Identify which cell holds the provided text, then report its [X, Y] central coordinate. 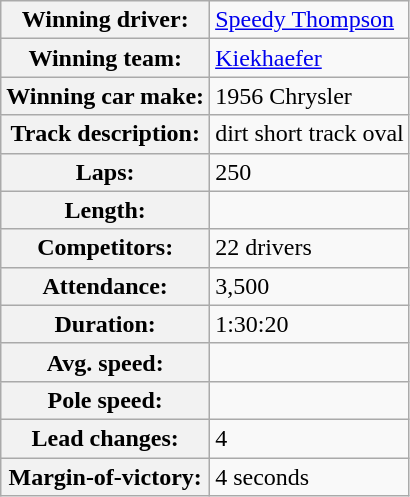
Kiekhaefer [310, 58]
4 [310, 438]
Speedy Thompson [310, 20]
Laps: [106, 172]
Track description: [106, 134]
4 seconds [310, 477]
3,500 [310, 286]
Avg. speed: [106, 362]
Length: [106, 210]
Winning driver: [106, 20]
250 [310, 172]
22 drivers [310, 248]
1:30:20 [310, 324]
Lead changes: [106, 438]
1956 Chrysler [310, 96]
Winning car make: [106, 96]
Winning team: [106, 58]
Margin-of-victory: [106, 477]
Pole speed: [106, 400]
Attendance: [106, 286]
Competitors: [106, 248]
Duration: [106, 324]
dirt short track oval [310, 134]
